Search for the cell housing the specified text and yield its (X, Y) center coordinate. 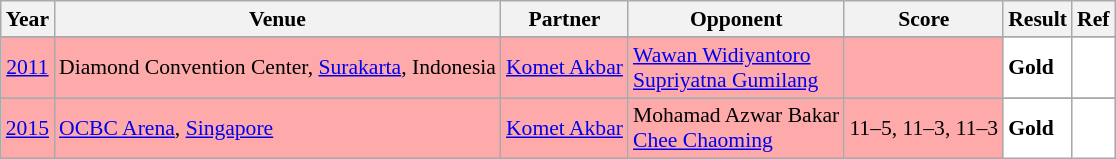
Wawan Widiyantoro Supriyatna Gumilang (736, 68)
2015 (28, 128)
11–5, 11–3, 11–3 (924, 128)
2011 (28, 68)
Opponent (736, 19)
Ref (1093, 19)
Venue (278, 19)
Mohamad Azwar Bakar Chee Chaoming (736, 128)
OCBC Arena, Singapore (278, 128)
Year (28, 19)
Score (924, 19)
Partner (564, 19)
Result (1038, 19)
Diamond Convention Center, Surakarta, Indonesia (278, 68)
